Extract the [X, Y] coordinate from the center of the cell holding the provided text.  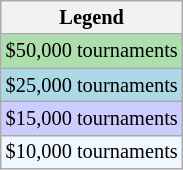
Legend [92, 17]
$10,000 tournaments [92, 152]
$15,000 tournaments [92, 118]
$25,000 tournaments [92, 85]
$50,000 tournaments [92, 51]
